Capture the cell that displays the provided text and extract its (x, y) central coordinate. 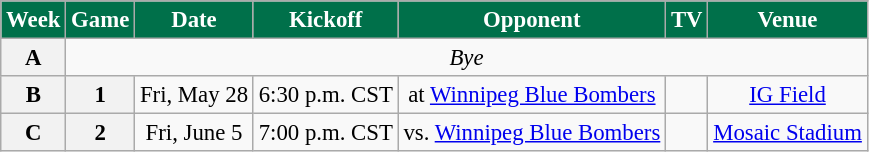
B (34, 95)
Game (100, 20)
2 (100, 133)
at Winnipeg Blue Bombers (532, 95)
Venue (788, 20)
Mosaic Stadium (788, 133)
TV (687, 20)
7:00 p.m. CST (326, 133)
6:30 p.m. CST (326, 95)
Opponent (532, 20)
Bye (466, 58)
Fri, May 28 (194, 95)
IG Field (788, 95)
Date (194, 20)
A (34, 58)
1 (100, 95)
Fri, June 5 (194, 133)
vs. Winnipeg Blue Bombers (532, 133)
C (34, 133)
Kickoff (326, 20)
Week (34, 20)
